Output the [X, Y] coordinate of the center of the cell containing the given text.  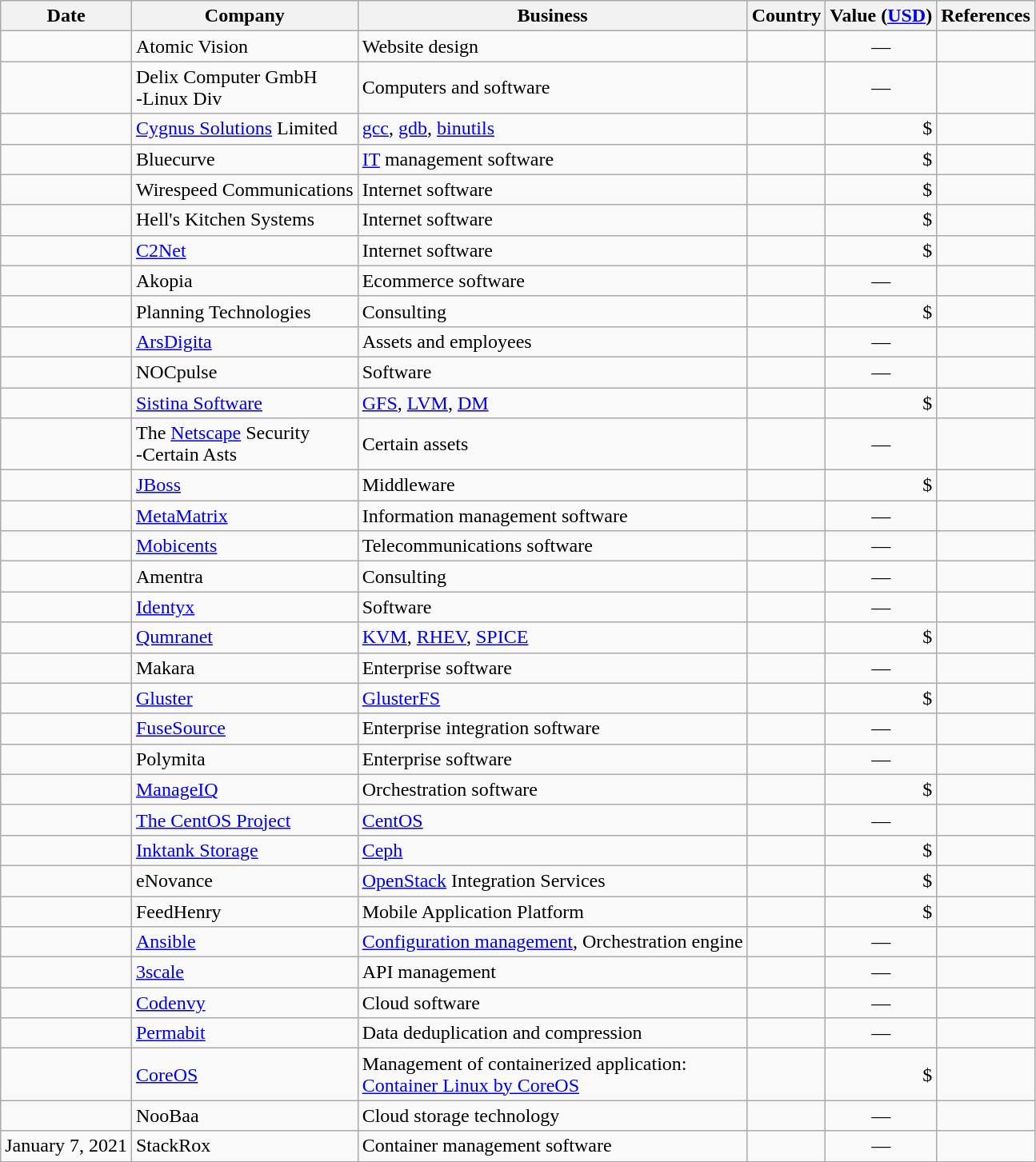
Information management software [552, 516]
Gluster [245, 698]
Delix Computer GmbH-Linux Div [245, 88]
Hell's Kitchen Systems [245, 220]
IT management software [552, 159]
gcc, gdb, binutils [552, 129]
StackRox [245, 1146]
Polymita [245, 759]
Company [245, 16]
NooBaa [245, 1116]
Telecommunications software [552, 546]
Data deduplication and compression [552, 1033]
Configuration management, Orchestration engine [552, 942]
Codenvy [245, 1003]
GlusterFS [552, 698]
MetaMatrix [245, 516]
Website design [552, 46]
Mobicents [245, 546]
Enterprise integration software [552, 729]
Cloud storage technology [552, 1116]
Orchestration software [552, 789]
FeedHenry [245, 911]
Container management software [552, 1146]
Akopia [245, 281]
Identyx [245, 607]
Middleware [552, 485]
Business [552, 16]
Date [66, 16]
Country [786, 16]
Wirespeed Communications [245, 190]
FuseSource [245, 729]
Amentra [245, 577]
C2Net [245, 250]
KVM, RHEV, SPICE [552, 637]
Atomic Vision [245, 46]
Ansible [245, 942]
Bluecurve [245, 159]
Inktank Storage [245, 850]
OpenStack Integration Services [552, 880]
Makara [245, 668]
January 7, 2021 [66, 1146]
NOCpulse [245, 372]
Ecommerce software [552, 281]
The Netscape Security-Certain Asts [245, 445]
JBoss [245, 485]
Qumranet [245, 637]
Mobile Application Platform [552, 911]
ArsDigita [245, 341]
Certain assets [552, 445]
eNovance [245, 880]
Assets and employees [552, 341]
Planning Technologies [245, 311]
CentOS [552, 820]
Management of containerized application:Container Linux by CoreOS [552, 1075]
Computers and software [552, 88]
Cygnus Solutions Limited [245, 129]
CoreOS [245, 1075]
GFS, LVM, DM [552, 402]
3scale [245, 972]
Value (USD) [882, 16]
ManageIQ [245, 789]
API management [552, 972]
The CentOS Project [245, 820]
Ceph [552, 850]
Sistina Software [245, 402]
Permabit [245, 1033]
References [986, 16]
Cloud software [552, 1003]
